Provide the (x, y) coordinate of the cell's center where the given text is located.  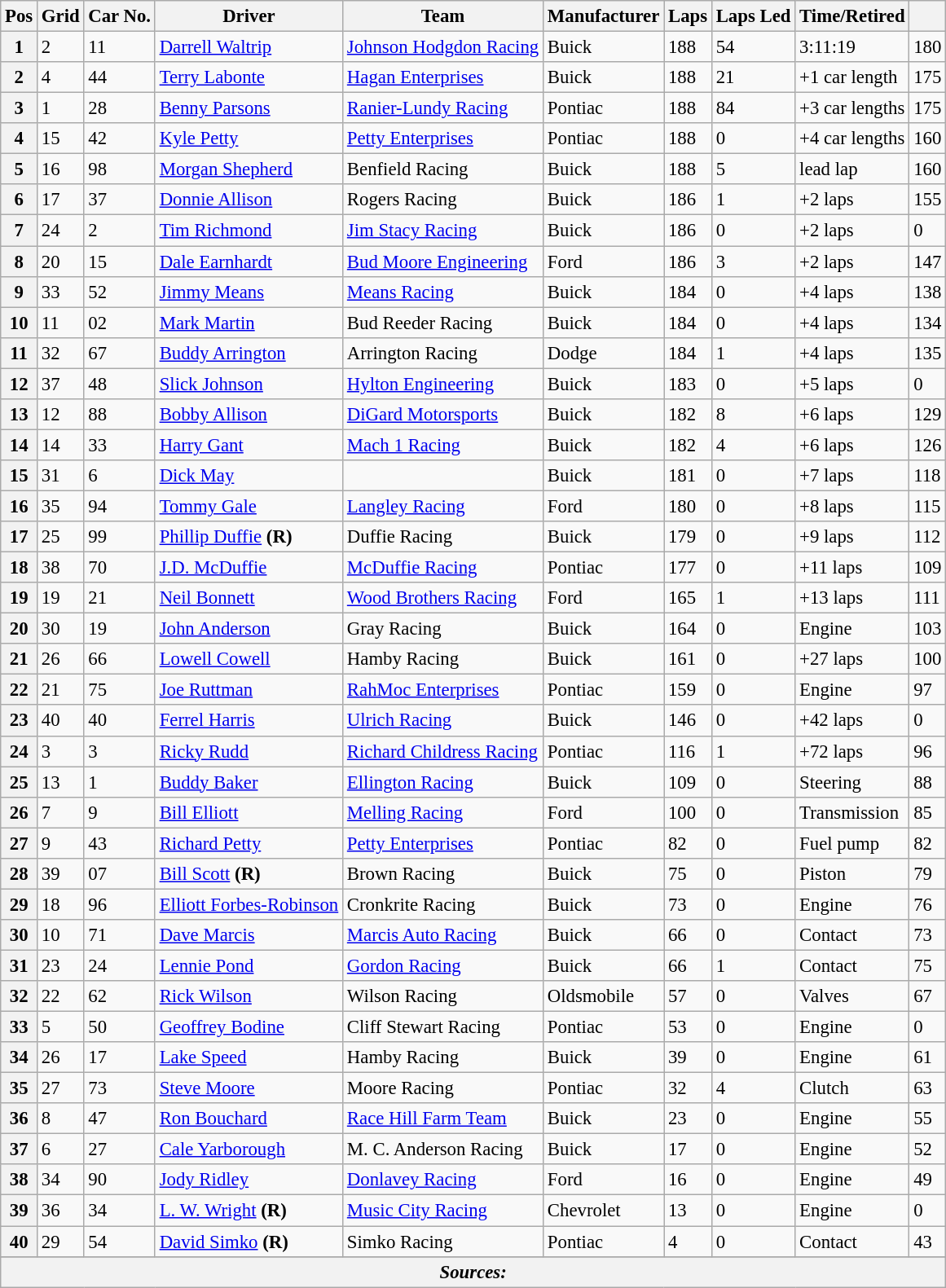
48 (119, 384)
115 (927, 506)
David Simko (R) (249, 1242)
Arrington Racing (443, 353)
Richard Childress Racing (443, 751)
Brown Racing (443, 874)
76 (927, 904)
+11 laps (852, 568)
Lowell Cowell (249, 659)
Morgan Shepherd (249, 169)
63 (927, 1088)
+72 laps (852, 751)
57 (688, 996)
Cronkrite Racing (443, 904)
55 (927, 1119)
181 (688, 476)
Johnson Hodgdon Racing (443, 47)
McDuffie Racing (443, 568)
Slick Johnson (249, 384)
Car No. (119, 16)
Sources: (473, 1272)
07 (119, 874)
Chevrolet (604, 1211)
Dick May (249, 476)
Team (443, 16)
Steve Moore (249, 1088)
+9 laps (852, 537)
Gray Racing (443, 629)
Grid (60, 16)
Ferrel Harris (249, 721)
Melling Racing (443, 812)
165 (688, 598)
Benny Parsons (249, 108)
Oldsmobile (604, 996)
Bill Elliott (249, 812)
Bobby Allison (249, 415)
70 (119, 568)
50 (119, 1027)
97 (927, 690)
Ranier-Lundy Racing (443, 108)
Hylton Engineering (443, 384)
Rick Wilson (249, 996)
Ricky Rudd (249, 751)
Jim Stacy Racing (443, 231)
183 (688, 384)
Driver (249, 16)
Terry Labonte (249, 77)
62 (119, 996)
71 (119, 935)
RahMoc Enterprises (443, 690)
146 (688, 721)
+3 car lengths (852, 108)
Rogers Racing (443, 200)
Ellington Racing (443, 782)
+13 laps (852, 598)
Ron Bouchard (249, 1119)
Mach 1 Racing (443, 445)
Lennie Pond (249, 965)
Tommy Gale (249, 506)
Jimmy Means (249, 292)
Simko Racing (443, 1242)
Moore Racing (443, 1088)
94 (119, 506)
L. W. Wright (R) (249, 1211)
Transmission (852, 812)
Joe Ruttman (249, 690)
Race Hill Farm Team (443, 1119)
Kyle Petty (249, 138)
Laps Led (753, 16)
147 (927, 262)
Manufacturer (604, 16)
Jody Ridley (249, 1180)
Valves (852, 996)
111 (927, 598)
Clutch (852, 1088)
+8 laps (852, 506)
129 (927, 415)
Dodge (604, 353)
Ulrich Racing (443, 721)
+1 car length (852, 77)
Dave Marcis (249, 935)
Benfield Racing (443, 169)
61 (927, 1057)
Fuel pump (852, 843)
Bud Moore Engineering (443, 262)
Music City Racing (443, 1211)
Elliott Forbes-Robinson (249, 904)
Hagan Enterprises (443, 77)
118 (927, 476)
Buddy Arrington (249, 353)
99 (119, 537)
Tim Richmond (249, 231)
DiGard Motorsports (443, 415)
155 (927, 200)
Darrell Waltrip (249, 47)
Mark Martin (249, 323)
161 (688, 659)
134 (927, 323)
Marcis Auto Racing (443, 935)
3:11:19 (852, 47)
Piston (852, 874)
Buddy Baker (249, 782)
J.D. McDuffie (249, 568)
85 (927, 812)
138 (927, 292)
126 (927, 445)
M. C. Anderson Racing (443, 1150)
+4 car lengths (852, 138)
90 (119, 1180)
+7 laps (852, 476)
Harry Gant (249, 445)
Bill Scott (R) (249, 874)
Dale Earnhardt (249, 262)
lead lap (852, 169)
+42 laps (852, 721)
Donnie Allison (249, 200)
164 (688, 629)
135 (927, 353)
84 (753, 108)
116 (688, 751)
79 (927, 874)
47 (119, 1119)
Cliff Stewart Racing (443, 1027)
179 (688, 537)
Pos (20, 16)
Donlavey Racing (443, 1180)
02 (119, 323)
49 (927, 1180)
Time/Retired (852, 16)
177 (688, 568)
Steering (852, 782)
42 (119, 138)
Means Racing (443, 292)
Geoffrey Bodine (249, 1027)
+5 laps (852, 384)
103 (927, 629)
Wilson Racing (443, 996)
112 (927, 537)
Langley Racing (443, 506)
John Anderson (249, 629)
159 (688, 690)
Neil Bonnett (249, 598)
Phillip Duffie (R) (249, 537)
Cale Yarborough (249, 1150)
Richard Petty (249, 843)
Duffie Racing (443, 537)
44 (119, 77)
Gordon Racing (443, 965)
Laps (688, 16)
53 (688, 1027)
+27 laps (852, 659)
Lake Speed (249, 1057)
Wood Brothers Racing (443, 598)
98 (119, 169)
Bud Reeder Racing (443, 323)
